Search for the cell housing the specified text and yield its [x, y] center coordinate. 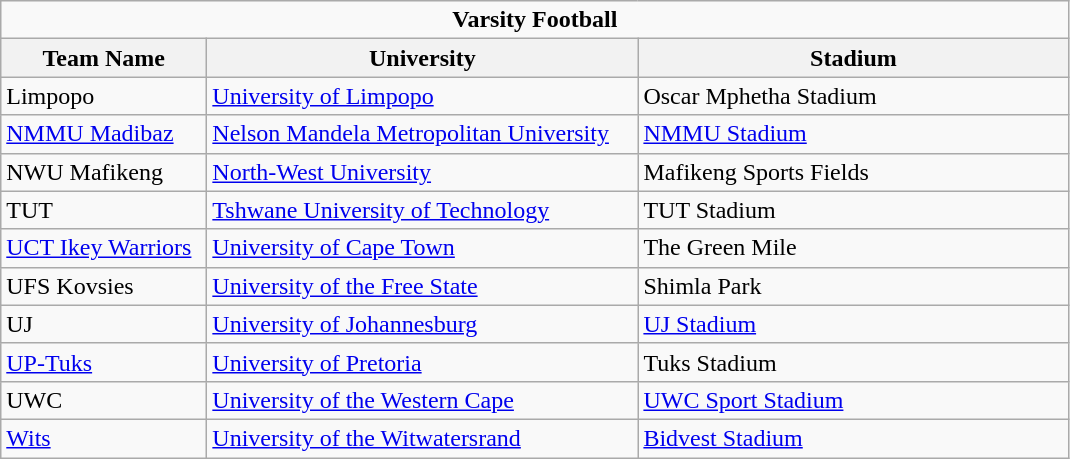
The Green Mile [854, 248]
UCT Ikey Warriors [104, 248]
UP-Tuks [104, 362]
Oscar Mphetha Stadium [854, 96]
NWU Mafikeng [104, 172]
Varsity Football [535, 20]
UWC Sport Stadium [854, 400]
UFS Kovsies [104, 286]
University of the Witwatersrand [422, 438]
University of the Western Cape [422, 400]
TUT [104, 210]
TUT Stadium [854, 210]
Limpopo [104, 96]
Bidvest Stadium [854, 438]
Nelson Mandela Metropolitan University [422, 134]
North-West University [422, 172]
UJ [104, 324]
Mafikeng Sports Fields [854, 172]
Stadium [854, 58]
University of the Free State [422, 286]
University of Limpopo [422, 96]
Shimla Park [854, 286]
University of Johannesburg [422, 324]
University [422, 58]
Wits [104, 438]
Tshwane University of Technology [422, 210]
UWC [104, 400]
University of Cape Town [422, 248]
NMMU Madibaz [104, 134]
UJ Stadium [854, 324]
University of Pretoria [422, 362]
Tuks Stadium [854, 362]
NMMU Stadium [854, 134]
Team Name [104, 58]
